Provide the [x, y] coordinate of the cell's center where the given text is located.  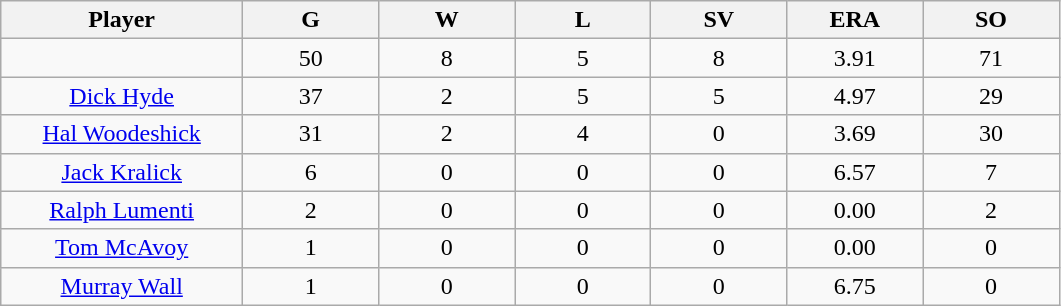
6.75 [855, 286]
Jack Kralick [122, 172]
L [583, 20]
50 [311, 58]
SO [991, 20]
ERA [855, 20]
4.97 [855, 96]
4 [583, 134]
3.91 [855, 58]
Dick Hyde [122, 96]
30 [991, 134]
6 [311, 172]
SV [719, 20]
Murray Wall [122, 286]
W [447, 20]
31 [311, 134]
Player [122, 20]
Ralph Lumenti [122, 210]
6.57 [855, 172]
G [311, 20]
7 [991, 172]
37 [311, 96]
29 [991, 96]
71 [991, 58]
Hal Woodeshick [122, 134]
3.69 [855, 134]
Tom McAvoy [122, 248]
